For the text-containing cell, return its midpoint in (x, y) coordinate format. 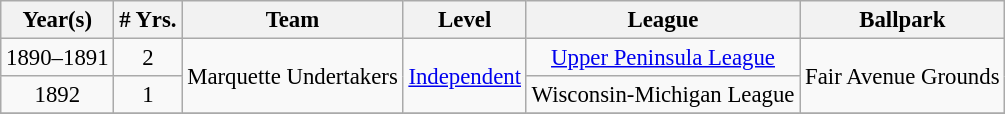
1 (148, 95)
1890–1891 (58, 58)
Team (292, 20)
Wisconsin-Michigan League (662, 95)
Level (464, 20)
Year(s) (58, 20)
# Yrs. (148, 20)
Upper Peninsula League (662, 58)
2 (148, 58)
Independent (464, 76)
1892 (58, 95)
League (662, 20)
Fair Avenue Grounds (902, 76)
Ballpark (902, 20)
Marquette Undertakers (292, 76)
